Provide the (x, y) coordinate of the cell's center where the given text is located.  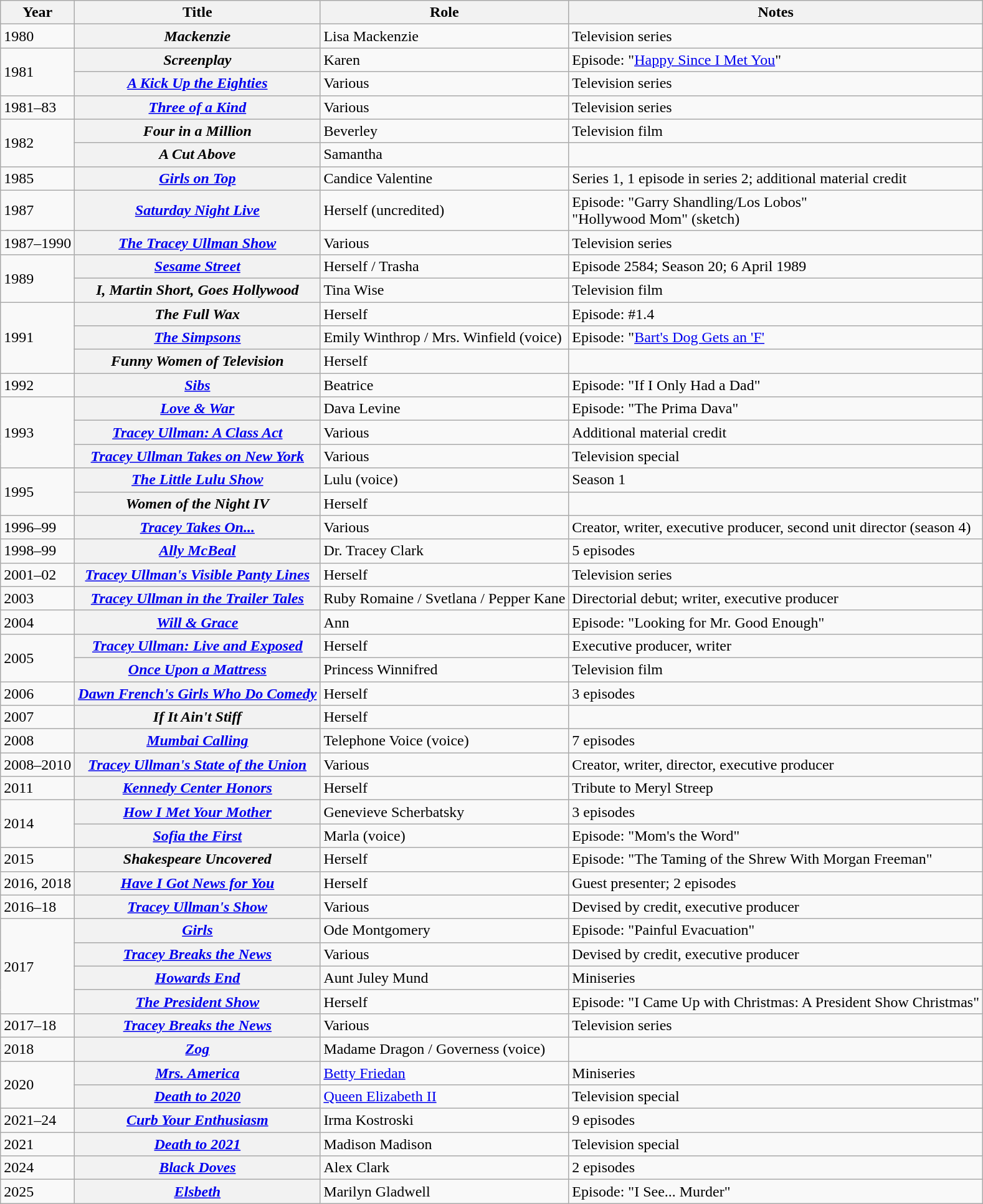
Guest presenter; 2 episodes (776, 883)
Executive producer, writer (776, 646)
Madame Dragon / Governess (voice) (445, 1049)
2003 (37, 598)
Genevieve Scherbatsky (445, 812)
Directorial debut; writer, executive producer (776, 598)
Episode: "The Taming of the Shrew With Morgan Freeman" (776, 859)
Episode: "Mom's the Word" (776, 836)
2006 (37, 694)
Tracey Ullman in the Trailer Tales (197, 598)
Sofia the First (197, 836)
2007 (37, 717)
Mrs. America (197, 1073)
Death to 2021 (197, 1144)
Dava Levine (445, 409)
Sesame Street (197, 266)
1989 (37, 278)
Dr. Tracey Clark (445, 551)
Queen Elizabeth II (445, 1097)
1992 (37, 385)
Ruby Romaine / Svetlana / Pepper Kane (445, 598)
Will & Grace (197, 622)
2015 (37, 859)
2025 (37, 1192)
Herself (uncredited) (445, 211)
Herself / Trasha (445, 266)
Marla (voice) (445, 836)
Princess Winnifred (445, 669)
Notes (776, 12)
Emily Winthrop / Mrs. Winfield (voice) (445, 338)
The Full Wax (197, 313)
2017 (37, 966)
2017–18 (37, 1025)
Tina Wise (445, 290)
Beatrice (445, 385)
2014 (37, 824)
Irma Kostroski (445, 1120)
Tracey Ullman: A Class Act (197, 432)
Year (37, 12)
2016, 2018 (37, 883)
Samantha (445, 155)
Episode: "Painful Evacuation" (776, 930)
1980 (37, 36)
1987 (37, 211)
Karen (445, 60)
Curb Your Enthusiasm (197, 1120)
Shakespeare Uncovered (197, 859)
5 episodes (776, 551)
The President Show (197, 1001)
1998–99 (37, 551)
Girls (197, 930)
2021 (37, 1144)
Tracey Ullman's Show (197, 907)
Mackenzie (197, 36)
Alex Clark (445, 1168)
Funny Women of Television (197, 361)
Candice Valentine (445, 178)
The Simpsons (197, 338)
The Little Lulu Show (197, 480)
Tracey Ullman's Visible Panty Lines (197, 575)
2020 (37, 1084)
Tribute to Meryl Streep (776, 788)
Creator, writer, executive producer, second unit director (season 4) (776, 527)
I, Martin Short, Goes Hollywood (197, 290)
1985 (37, 178)
How I Met Your Mother (197, 812)
Episode: "If I Only Had a Dad" (776, 385)
1995 (37, 492)
Girls on Top (197, 178)
Episode 2584; Season 20; 6 April 1989 (776, 266)
Four in a Million (197, 131)
1987–1990 (37, 242)
Dawn French's Girls Who Do Comedy (197, 694)
2 episodes (776, 1168)
Tracey Ullman: Live and Exposed (197, 646)
The Tracey Ullman Show (197, 242)
Episode: #1.4 (776, 313)
2011 (37, 788)
Betty Friedan (445, 1073)
Beverley (445, 131)
Sibs (197, 385)
2018 (37, 1049)
Elsbeth (197, 1192)
Creator, writer, director, executive producer (776, 765)
If It Ain't Stiff (197, 717)
Lisa Mackenzie (445, 36)
1981–83 (37, 107)
2008 (37, 741)
Madison Madison (445, 1144)
Episode: "Bart's Dog Gets an 'F' (776, 338)
A Kick Up the Eighties (197, 84)
Episode: "I Came Up with Christmas: A President Show Christmas" (776, 1001)
Ode Montgomery (445, 930)
Tracey Takes On... (197, 527)
1981 (37, 72)
1996–99 (37, 527)
Role (445, 12)
A Cut Above (197, 155)
Episode: "Looking for Mr. Good Enough" (776, 622)
2008–2010 (37, 765)
1991 (37, 337)
2004 (37, 622)
Black Doves (197, 1168)
1982 (37, 143)
2021–24 (37, 1120)
Episode: "Happy Since I Met You" (776, 60)
Tracey Ullman's State of the Union (197, 765)
Series 1, 1 episode in series 2; additional material credit (776, 178)
Ally McBeal (197, 551)
Lulu (voice) (445, 480)
Screenplay (197, 60)
Three of a Kind (197, 107)
Kennedy Center Honors (197, 788)
Episode: "The Prima Dava" (776, 409)
Mumbai Calling (197, 741)
Additional material credit (776, 432)
Episode: "I See... Murder" (776, 1192)
Aunt Juley Mund (445, 978)
Marilyn Gladwell (445, 1192)
7 episodes (776, 741)
9 episodes (776, 1120)
Season 1 (776, 480)
2024 (37, 1168)
2016–18 (37, 907)
Saturday Night Live (197, 211)
Tracey Ullman Takes on New York (197, 456)
Zog (197, 1049)
Howards End (197, 978)
2005 (37, 657)
Ann (445, 622)
Women of the Night IV (197, 504)
Death to 2020 (197, 1097)
Title (197, 12)
Once Upon a Mattress (197, 669)
1993 (37, 432)
Have I Got News for You (197, 883)
Love & War (197, 409)
Episode: "Garry Shandling/Los Lobos""Hollywood Mom" (sketch) (776, 211)
2001–02 (37, 575)
Telephone Voice (voice) (445, 741)
